Output the (x, y) coordinate of the center of the cell containing the given text.  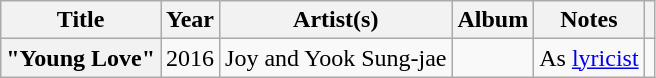
Artist(s) (336, 20)
Joy and Yook Sung-jae (336, 58)
"Young Love" (81, 58)
Album (493, 20)
As lyricist (589, 58)
2016 (190, 58)
Title (81, 20)
Notes (589, 20)
Year (190, 20)
